For the text-containing cell, return its midpoint in [X, Y] coordinate format. 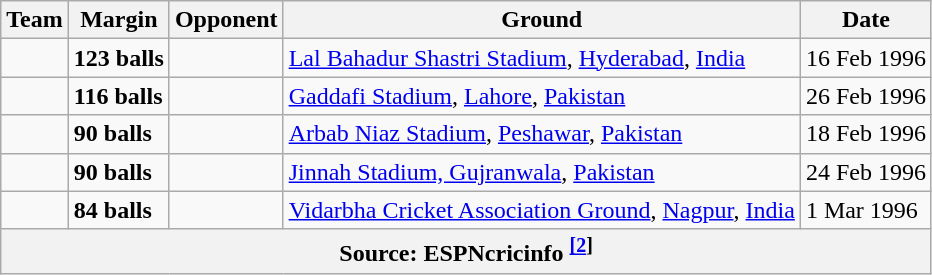
Gaddafi Stadium, Lahore, Pakistan [542, 96]
18 Feb 1996 [866, 134]
116 balls [118, 96]
16 Feb 1996 [866, 58]
Ground [542, 20]
Opponent [226, 20]
Vidarbha Cricket Association Ground, Nagpur, India [542, 210]
Date [866, 20]
Lal Bahadur Shastri Stadium, Hyderabad, India [542, 58]
Margin [118, 20]
Arbab Niaz Stadium, Peshawar, Pakistan [542, 134]
Source: ESPNcricinfo [2] [466, 252]
123 balls [118, 58]
24 Feb 1996 [866, 172]
26 Feb 1996 [866, 96]
Jinnah Stadium, Gujranwala, Pakistan [542, 172]
1 Mar 1996 [866, 210]
Team [35, 20]
84 balls [118, 210]
